Output the [x, y] coordinate of the center of the cell containing the given text.  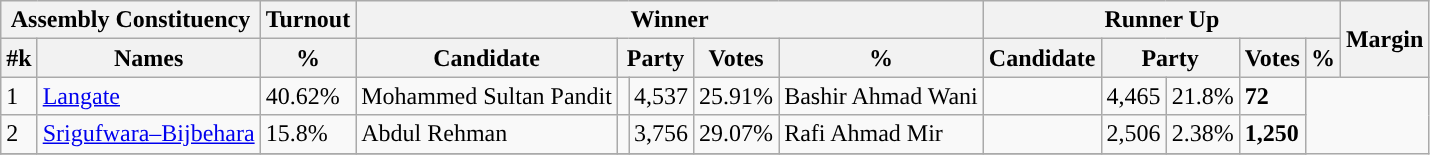
3,756 [660, 134]
#k [19, 58]
Names [148, 58]
4,537 [660, 96]
Runner Up [1162, 20]
Assembly Constituency [130, 20]
Abdul Rehman [487, 134]
Langate [148, 96]
Turnout [308, 20]
40.62% [308, 96]
21.8% [1202, 96]
2.38% [1202, 134]
Mohammed Sultan Pandit [487, 96]
Margin [1384, 39]
2 [19, 134]
29.07% [736, 134]
Winner [670, 20]
Rafi Ahmad Mir [882, 134]
72 [1272, 96]
2,506 [1134, 134]
15.8% [308, 134]
Bashir Ahmad Wani [882, 96]
1,250 [1272, 134]
1 [19, 96]
Srigufwara–Bijbehara [148, 134]
25.91% [736, 96]
4,465 [1134, 96]
